Capture the cell that displays the provided text and extract its (x, y) central coordinate. 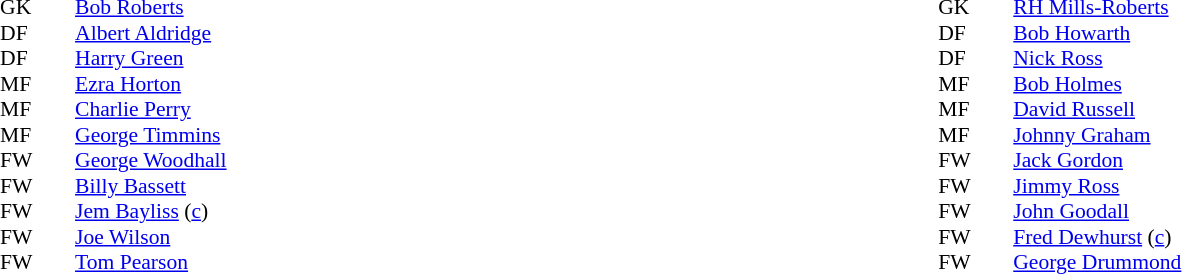
Bob Howarth (1097, 33)
Fred Dewhurst (c) (1097, 237)
Johnny Graham (1097, 135)
Ezra Horton (151, 84)
Jem Bayliss (c) (151, 211)
Charlie Perry (151, 109)
Harry Green (151, 59)
Albert Aldridge (151, 33)
Jack Gordon (1097, 161)
Bob Holmes (1097, 84)
George Woodhall (151, 161)
Nick Ross (1097, 59)
John Goodall (1097, 211)
George Timmins (151, 135)
Joe Wilson (151, 237)
David Russell (1097, 109)
Billy Bassett (151, 186)
Jimmy Ross (1097, 186)
